Provide the [x, y] coordinate of the cell's center where the given text is located.  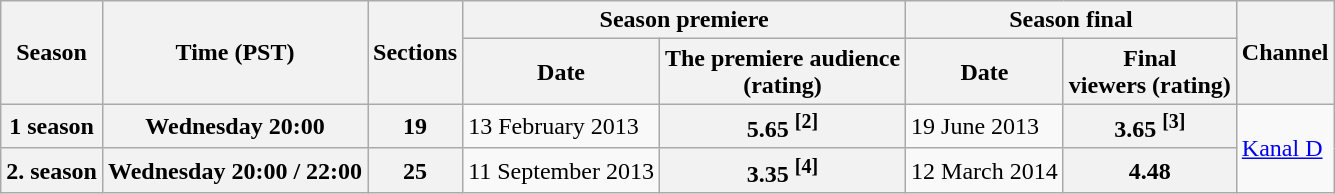
2. season [52, 170]
3.65 [3] [1150, 126]
12 March 2014 [985, 170]
Channel [1285, 52]
Wednesday 20:00 / 22:00 [234, 170]
5.65 [2] [782, 126]
1 season [52, 126]
Wednesday 20:00 [234, 126]
Season premiere [684, 20]
Season final [1072, 20]
3.35 [4] [782, 170]
11 September 2013 [562, 170]
The premiere audience(rating) [782, 72]
Kanal D [1285, 148]
25 [416, 170]
Season [52, 52]
19 [416, 126]
13 February 2013 [562, 126]
19 June 2013 [985, 126]
Finalviewers (rating) [1150, 72]
4.48 [1150, 170]
Time (PST) [234, 52]
Sections [416, 52]
